Find where the given text appears and provide that cell's center as (X, Y) coordinate. 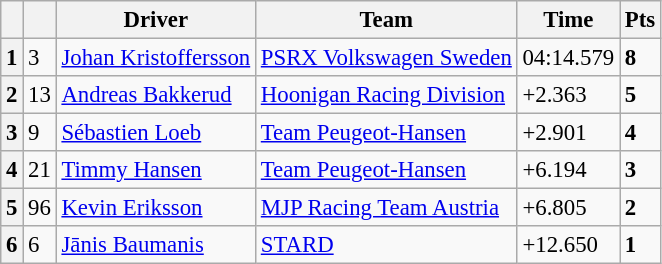
04:14.579 (568, 58)
21 (40, 170)
13 (40, 95)
Andreas Bakkerud (156, 95)
+6.805 (568, 208)
8 (640, 58)
Johan Kristoffersson (156, 58)
PSRX Volkswagen Sweden (386, 58)
MJP Racing Team Austria (386, 208)
Pts (640, 20)
Time (568, 20)
9 (40, 133)
+2.901 (568, 133)
Driver (156, 20)
STARD (386, 245)
Sébastien Loeb (156, 133)
Hoonigan Racing Division (386, 95)
+6.194 (568, 170)
+2.363 (568, 95)
Kevin Eriksson (156, 208)
+12.650 (568, 245)
96 (40, 208)
Jānis Baumanis (156, 245)
Timmy Hansen (156, 170)
Team (386, 20)
